Pinpoint the cell where the given text exists, returning its (x, y) midpoint coordinate. 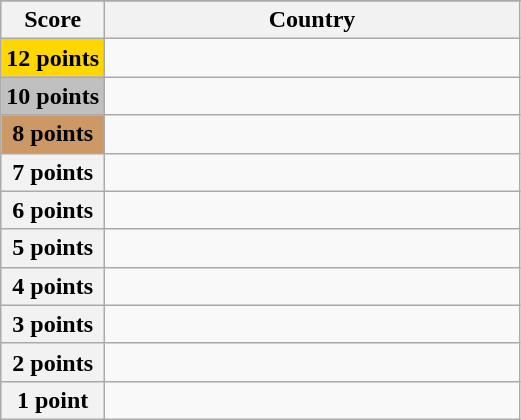
6 points (53, 210)
4 points (53, 286)
8 points (53, 134)
12 points (53, 58)
1 point (53, 400)
3 points (53, 324)
Score (53, 20)
Country (312, 20)
7 points (53, 172)
5 points (53, 248)
10 points (53, 96)
2 points (53, 362)
